Determine the (X, Y) coordinate at the center of the cell enclosing the given text.  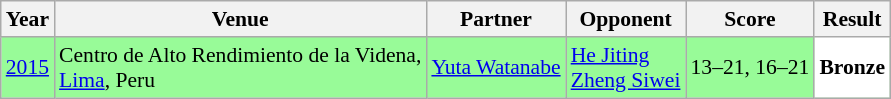
Result (852, 19)
Bronze (852, 68)
He Jiting Zheng Siwei (626, 68)
Venue (240, 19)
Centro de Alto Rendimiento de la Videna,Lima, Peru (240, 68)
2015 (28, 68)
Score (750, 19)
Year (28, 19)
Yuta Watanabe (496, 68)
13–21, 16–21 (750, 68)
Partner (496, 19)
Opponent (626, 19)
